From the cell containing the given text, extract its center point as (X, Y) coordinate. 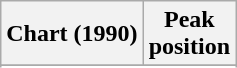
Chart (1990) (72, 34)
Peakposition (189, 34)
